Extract the (x, y) coordinate from the center of the cell holding the provided text.  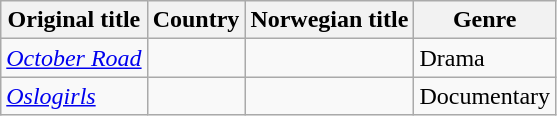
October Road (74, 58)
Documentary (485, 96)
Original title (74, 20)
Norwegian title (330, 20)
Oslogirls (74, 96)
Country (196, 20)
Drama (485, 58)
Genre (485, 20)
